Output the (X, Y) coordinate of the center of the cell containing the given text.  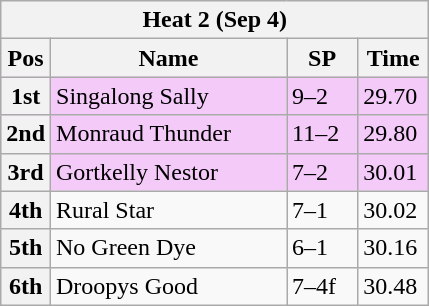
29.80 (394, 134)
SP (322, 58)
6–1 (322, 248)
7–1 (322, 210)
30.01 (394, 172)
1st (26, 96)
Name (169, 58)
No Green Dye (169, 248)
30.16 (394, 248)
7–4f (322, 286)
3rd (26, 172)
9–2 (322, 96)
29.70 (394, 96)
7–2 (322, 172)
Heat 2 (Sep 4) (215, 20)
6th (26, 286)
Rural Star (169, 210)
Gortkelly Nestor (169, 172)
Singalong Sally (169, 96)
4th (26, 210)
5th (26, 248)
Droopys Good (169, 286)
2nd (26, 134)
Time (394, 58)
30.02 (394, 210)
30.48 (394, 286)
Monraud Thunder (169, 134)
Pos (26, 58)
11–2 (322, 134)
